Return [X, Y] of the center of cell containing provided text 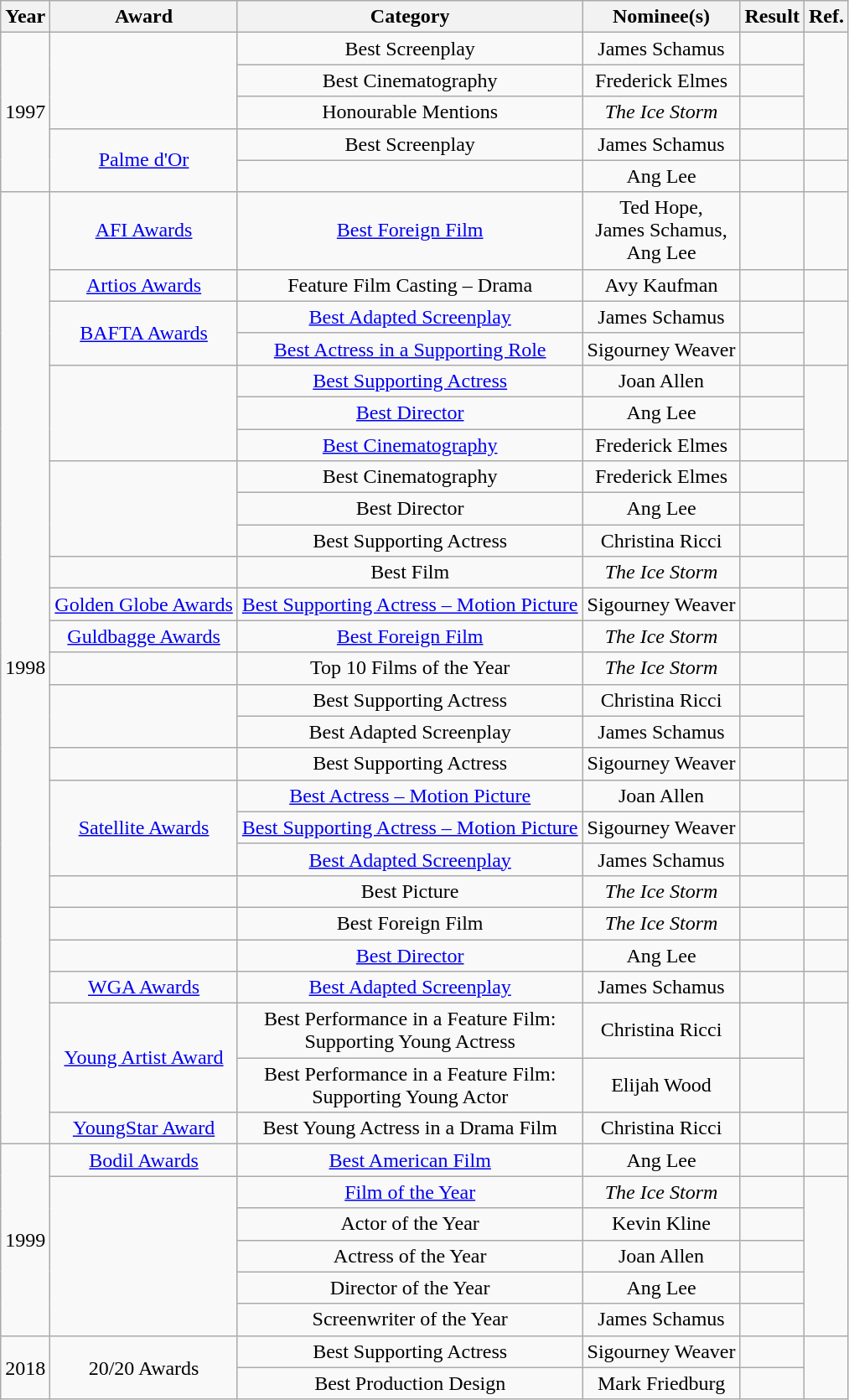
2018 [25, 1367]
Top 10 Films of the Year [410, 668]
BAFTA Awards [144, 333]
Young Artist Award [144, 1058]
Year [25, 17]
Best Young Actress in a Drama Film [410, 1128]
Mark Friedburg [661, 1383]
Avy Kaufman [661, 285]
1997 [25, 112]
Film of the Year [410, 1192]
Award [144, 17]
Best American Film [410, 1160]
Feature Film Casting – Drama [410, 285]
Best Film [410, 573]
Best Actress – Motion Picture [410, 796]
Kevin Kline [661, 1224]
WGA Awards [144, 988]
Director of the Year [410, 1288]
Category [410, 17]
1998 [25, 668]
Guldbagge Awards [144, 636]
Best Production Design [410, 1383]
Bodil Awards [144, 1160]
Nominee(s) [661, 17]
Ted Hope,James Schamus,Ang Lee [661, 231]
Best Performance in a Feature Film:Supporting Young Actress [410, 1031]
Best Picture [410, 891]
Golden Globe Awards [144, 604]
Artios Awards [144, 285]
20/20 Awards [144, 1367]
Result [772, 17]
Elijah Wood [661, 1085]
Screenwriter of the Year [410, 1320]
Best Performance in a Feature Film:Supporting Young Actor [410, 1085]
YoungStar Award [144, 1128]
Honourable Mentions [410, 112]
1999 [25, 1240]
Actress of the Year [410, 1256]
Ref. [826, 17]
Satellite Awards [144, 827]
Actor of the Year [410, 1224]
AFI Awards [144, 231]
Palme d'Or [144, 160]
Best Actress in a Supporting Role [410, 349]
